Detect which cell encompasses the target text, then output its (X, Y) center coordinate. 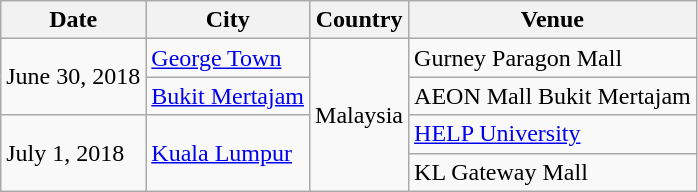
Bukit Mertajam (228, 96)
June 30, 2018 (74, 77)
AEON Mall Bukit Mertajam (553, 96)
KL Gateway Mall (553, 172)
July 1, 2018 (74, 153)
Gurney Paragon Mall (553, 58)
Malaysia (360, 115)
George Town (228, 58)
Venue (553, 20)
Date (74, 20)
HELP University (553, 134)
Kuala Lumpur (228, 153)
City (228, 20)
Country (360, 20)
